Return the (x, y) coordinate for the center point of the cell that contains the specified text.  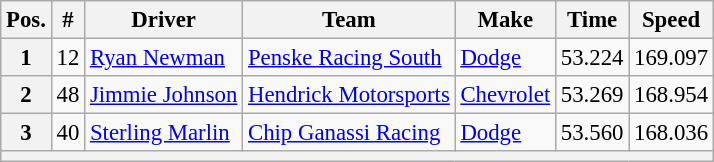
Time (592, 20)
53.224 (592, 58)
Hendrick Motorsports (349, 95)
2 (26, 95)
Ryan Newman (164, 58)
Speed (672, 20)
168.954 (672, 95)
Driver (164, 20)
Team (349, 20)
3 (26, 133)
53.560 (592, 133)
Chip Ganassi Racing (349, 133)
169.097 (672, 58)
Sterling Marlin (164, 133)
40 (68, 133)
Make (505, 20)
Pos. (26, 20)
12 (68, 58)
1 (26, 58)
Jimmie Johnson (164, 95)
Chevrolet (505, 95)
48 (68, 95)
Penske Racing South (349, 58)
53.269 (592, 95)
# (68, 20)
168.036 (672, 133)
